Return the [X, Y] coordinate for the center point of the cell that contains the specified text.  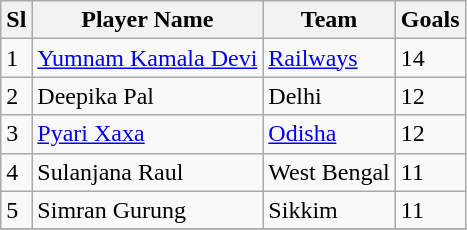
Sl [16, 20]
Goals [430, 20]
5 [16, 210]
Odisha [329, 134]
Yumnam Kamala Devi [148, 58]
West Bengal [329, 172]
Railways [329, 58]
Player Name [148, 20]
4 [16, 172]
2 [16, 96]
Sulanjana Raul [148, 172]
14 [430, 58]
1 [16, 58]
Delhi [329, 96]
Simran Gurung [148, 210]
3 [16, 134]
Team [329, 20]
Sikkim [329, 210]
Pyari Xaxa [148, 134]
Deepika Pal [148, 96]
